Scan for the cell matching the given text and deliver its (X, Y) coordinate at center. 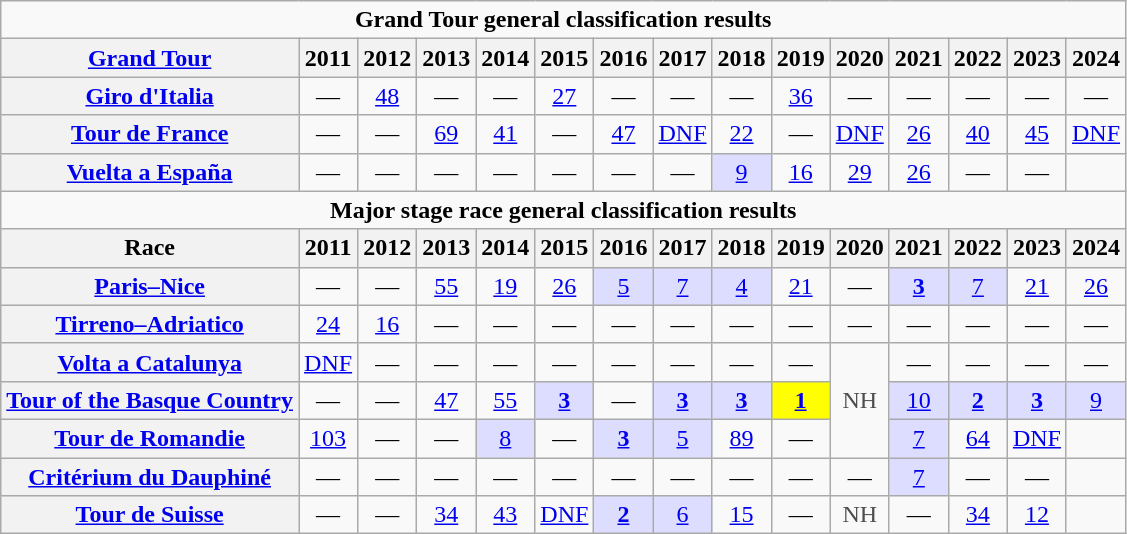
43 (506, 515)
29 (860, 172)
Volta a Catalunya (150, 362)
64 (978, 438)
8 (506, 438)
6 (682, 515)
4 (742, 286)
24 (328, 324)
103 (328, 438)
69 (446, 134)
Tour of the Basque Country (150, 400)
Giro d'Italia (150, 96)
89 (742, 438)
Paris–Nice (150, 286)
Tour de Suisse (150, 515)
41 (506, 134)
22 (742, 134)
27 (564, 96)
15 (742, 515)
19 (506, 286)
10 (918, 400)
Grand Tour (150, 58)
12 (1036, 515)
Grand Tour general classification results (564, 20)
1 (800, 400)
Race (150, 248)
Vuelta a España (150, 172)
40 (978, 134)
45 (1036, 134)
Tour de Romandie (150, 438)
Tirreno–Adriatico (150, 324)
Tour de France (150, 134)
48 (388, 96)
Major stage race general classification results (564, 210)
36 (800, 96)
Critérium du Dauphiné (150, 477)
